Find where the given text appears and provide that cell's center as (x, y) coordinate. 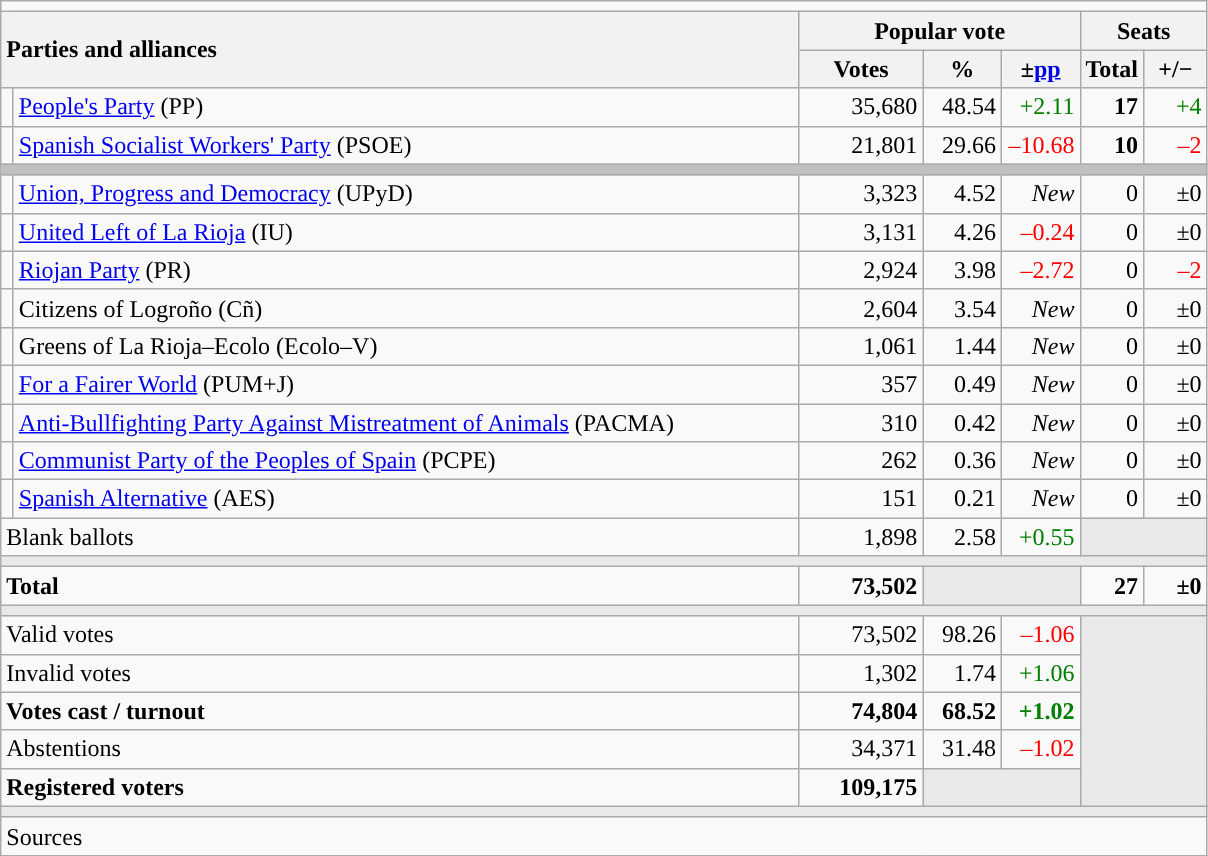
1.74 (962, 673)
4.52 (962, 194)
Invalid votes (400, 673)
0.36 (962, 461)
+0.55 (1040, 537)
Sources (604, 836)
3,131 (861, 232)
–2.72 (1040, 270)
Anti-Bullfighting Party Against Mistreatment of Animals (PACMA) (406, 423)
0.42 (962, 423)
Votes cast / turnout (400, 711)
+1.02 (1040, 711)
Spanish Alternative (AES) (406, 499)
74,804 (861, 711)
Union, Progress and Democracy (UPyD) (406, 194)
3.98 (962, 270)
Communist Party of the Peoples of Spain (PCPE) (406, 461)
Citizens of Logroño (Cñ) (406, 308)
United Left of La Rioja (IU) (406, 232)
Abstentions (400, 749)
3.54 (962, 308)
Popular vote (940, 31)
0.49 (962, 384)
48.54 (962, 107)
4.26 (962, 232)
2,604 (861, 308)
109,175 (861, 787)
–10.68 (1040, 145)
For a Fairer World (PUM+J) (406, 384)
27 (1112, 586)
+2.11 (1040, 107)
21,801 (861, 145)
68.52 (962, 711)
3,323 (861, 194)
310 (861, 423)
Votes (861, 69)
98.26 (962, 635)
17 (1112, 107)
31.48 (962, 749)
10 (1112, 145)
Registered voters (400, 787)
+/− (1176, 69)
–1.06 (1040, 635)
2,924 (861, 270)
0.21 (962, 499)
1,898 (861, 537)
People's Party (PP) (406, 107)
Seats (1144, 31)
357 (861, 384)
35,680 (861, 107)
+4 (1176, 107)
Riojan Party (PR) (406, 270)
34,371 (861, 749)
Greens of La Rioja–Ecolo (Ecolo–V) (406, 346)
–0.24 (1040, 232)
1.44 (962, 346)
±pp (1040, 69)
Valid votes (400, 635)
262 (861, 461)
29.66 (962, 145)
151 (861, 499)
% (962, 69)
–1.02 (1040, 749)
Spanish Socialist Workers' Party (PSOE) (406, 145)
1,302 (861, 673)
1,061 (861, 346)
Parties and alliances (400, 50)
Blank ballots (400, 537)
2.58 (962, 537)
+1.06 (1040, 673)
